Pinpoint the cell where the given text exists, returning its (x, y) midpoint coordinate. 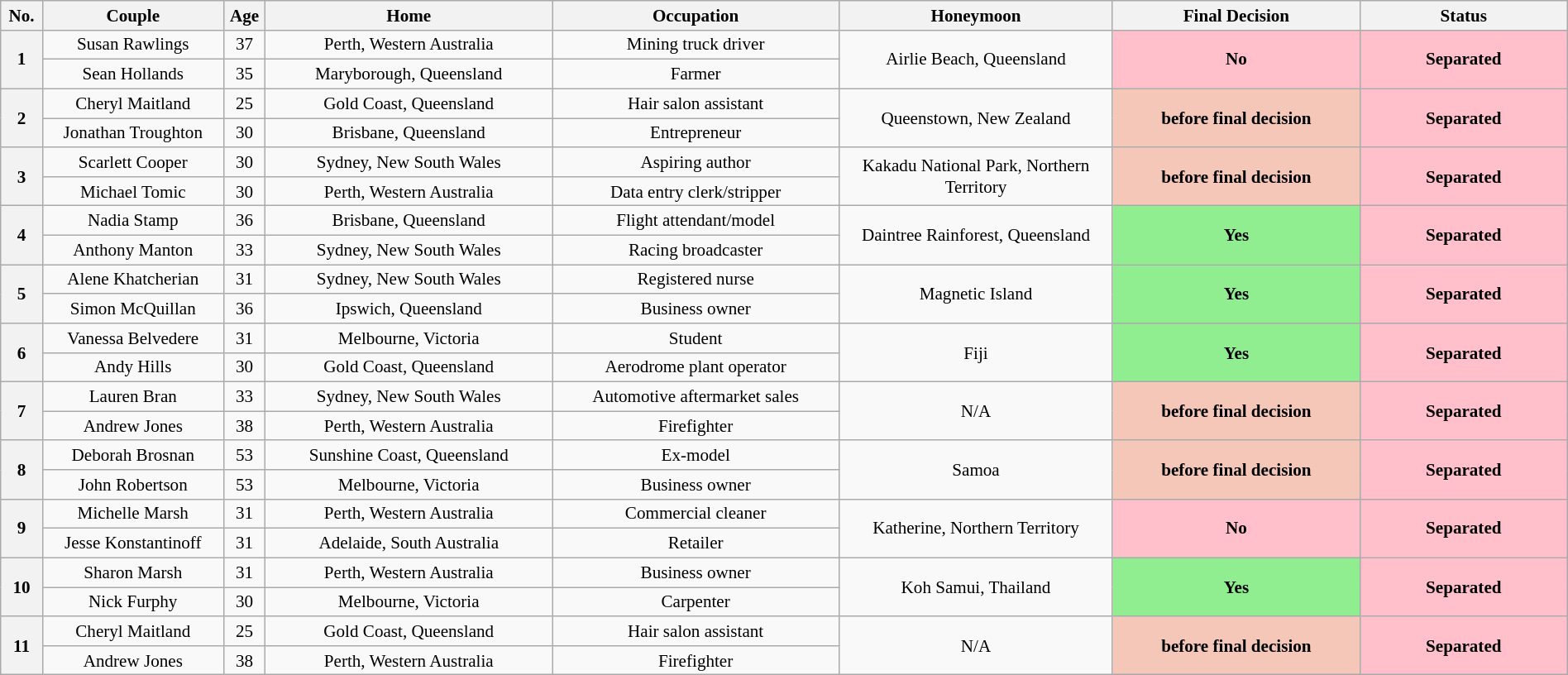
35 (245, 74)
Couple (132, 15)
2 (22, 117)
Home (409, 15)
Carpenter (696, 602)
Scarlett Cooper (132, 162)
5 (22, 294)
Katherine, Northern Territory (976, 528)
Deborah Brosnan (132, 455)
Airlie Beach, Queensland (976, 60)
Simon McQuillan (132, 308)
Sunshine Coast, Queensland (409, 455)
Flight attendant/model (696, 220)
Maryborough, Queensland (409, 74)
Fiji (976, 352)
Mining truck driver (696, 45)
6 (22, 352)
Registered nurse (696, 280)
Honeymoon (976, 15)
Entrepreneur (696, 132)
Nick Furphy (132, 602)
Michael Tomic (132, 190)
Student (696, 337)
Automotive aftermarket sales (696, 397)
1 (22, 60)
No. (22, 15)
Status (1464, 15)
Lauren Bran (132, 397)
7 (22, 412)
Occupation (696, 15)
Queenstown, New Zealand (976, 117)
37 (245, 45)
Kakadu National Park, Northern Territory (976, 177)
Nadia Stamp (132, 220)
Koh Samui, Thailand (976, 587)
Racing broadcaster (696, 250)
Jesse Konstantinoff (132, 543)
Data entry clerk/stripper (696, 190)
Final Decision (1236, 15)
John Robertson (132, 485)
Susan Rawlings (132, 45)
Andy Hills (132, 367)
4 (22, 235)
Commercial cleaner (696, 513)
Age (245, 15)
3 (22, 177)
Aspiring author (696, 162)
11 (22, 645)
10 (22, 587)
8 (22, 470)
Daintree Rainforest, Queensland (976, 235)
Vanessa Belvedere (132, 337)
Michelle Marsh (132, 513)
Aerodrome plant operator (696, 367)
9 (22, 528)
Magnetic Island (976, 294)
Jonathan Troughton (132, 132)
Adelaide, South Australia (409, 543)
Sharon Marsh (132, 572)
Farmer (696, 74)
Ipswich, Queensland (409, 308)
Alene Khatcherian (132, 280)
Samoa (976, 470)
Sean Hollands (132, 74)
Retailer (696, 543)
Ex-model (696, 455)
Anthony Manton (132, 250)
